Pinpoint the cell where the given text exists, returning its (x, y) midpoint coordinate. 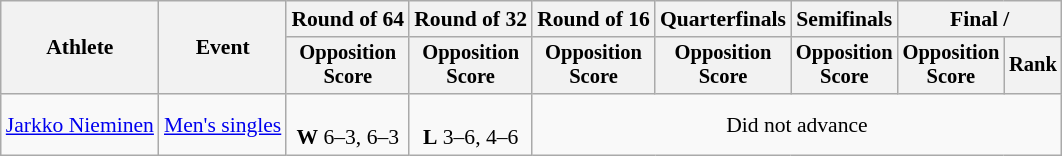
Final / (980, 19)
Jarkko Nieminen (80, 124)
Did not advance (797, 124)
W 6–3, 6–3 (348, 124)
Round of 64 (348, 19)
Event (222, 48)
Round of 16 (594, 19)
Rank (1033, 66)
Round of 32 (470, 19)
Quarterfinals (723, 19)
Semifinals (844, 19)
L 3–6, 4–6 (470, 124)
Men's singles (222, 124)
Athlete (80, 48)
